Provide the (X, Y) coordinate of the cell's center where the given text is located.  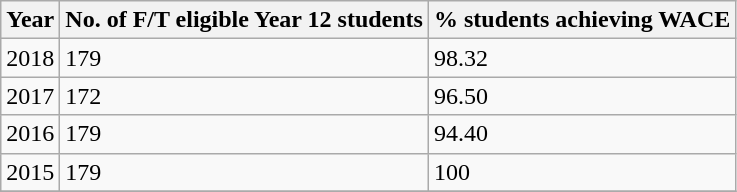
96.50 (582, 96)
% students achieving WACE (582, 20)
172 (244, 96)
2016 (30, 134)
98.32 (582, 58)
100 (582, 172)
2017 (30, 96)
2015 (30, 172)
No. of F/T eligible Year 12 students (244, 20)
94.40 (582, 134)
2018 (30, 58)
Year (30, 20)
